Identify which cell holds the provided text, then report its (x, y) central coordinate. 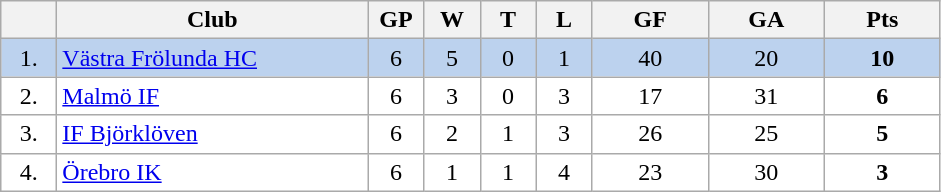
20 (766, 58)
T (508, 20)
26 (650, 134)
GF (650, 20)
4. (29, 172)
Club (212, 20)
31 (766, 96)
40 (650, 58)
10 (882, 58)
GA (766, 20)
Västra Frölunda HC (212, 58)
1. (29, 58)
GP (396, 20)
23 (650, 172)
IF Björklöven (212, 134)
W (452, 20)
3. (29, 134)
25 (766, 134)
2 (452, 134)
L (564, 20)
30 (766, 172)
17 (650, 96)
Malmö IF (212, 96)
Pts (882, 20)
4 (564, 172)
Örebro IK (212, 172)
2. (29, 96)
